Capture the cell that displays the provided text and extract its (x, y) central coordinate. 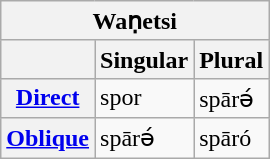
Plural (232, 59)
Singular (144, 59)
spor (144, 98)
Oblique (48, 138)
Direct (48, 98)
Waṇetsi (135, 21)
spāró (232, 138)
